Return the (X, Y) coordinate for the center point of the cell that contains the specified text.  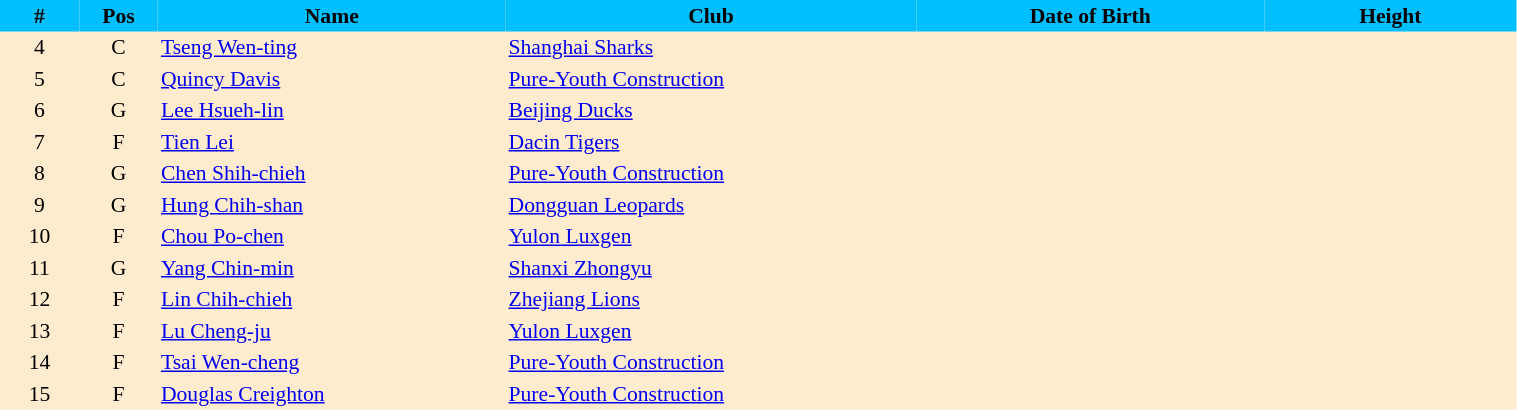
Lu Cheng-ju (332, 331)
Shanxi Zhongyu (712, 268)
Date of Birth (1090, 16)
9 (40, 205)
Lin Chih-chieh (332, 300)
13 (40, 331)
4 (40, 48)
Tien Lei (332, 142)
Club (712, 16)
10 (40, 236)
Lee Hsueh-lin (332, 110)
15 (40, 394)
Name (332, 16)
12 (40, 300)
7 (40, 142)
6 (40, 110)
# (40, 16)
Chou Po-chen (332, 236)
Douglas Creighton (332, 394)
Tsai Wen-cheng (332, 362)
Dongguan Leopards (712, 205)
Shanghai Sharks (712, 48)
5 (40, 79)
Quincy Davis (332, 79)
Yang Chin-min (332, 268)
14 (40, 362)
Pos (118, 16)
Beijing Ducks (712, 110)
Tseng Wen-ting (332, 48)
Height (1390, 16)
Zhejiang Lions (712, 300)
Chen Shih-chieh (332, 174)
Dacin Tigers (712, 142)
Hung Chih-shan (332, 205)
11 (40, 268)
8 (40, 174)
